Detect which cell encompasses the target text, then output its (X, Y) center coordinate. 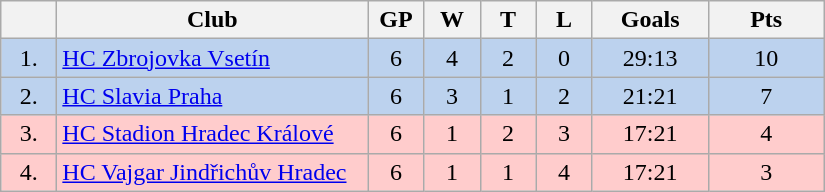
Pts (766, 20)
29:13 (650, 58)
0 (564, 58)
HC Slavia Praha (212, 96)
HC Zbrojovka Vsetín (212, 58)
GP (396, 20)
1. (29, 58)
7 (766, 96)
HC Vajgar Jindřichův Hradec (212, 172)
L (564, 20)
HC Stadion Hradec Králové (212, 134)
Club (212, 20)
3. (29, 134)
4. (29, 172)
T (508, 20)
21:21 (650, 96)
W (452, 20)
Goals (650, 20)
10 (766, 58)
2. (29, 96)
